Detect which cell encompasses the target text, then output its [x, y] center coordinate. 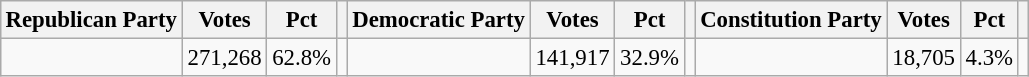
62.8% [302, 57]
141,917 [572, 57]
Democratic Party [438, 20]
Constitution Party [791, 20]
32.9% [650, 57]
271,268 [224, 57]
Republican Party [91, 20]
18,705 [924, 57]
4.3% [989, 57]
